Search for the cell housing the specified text and yield its [x, y] center coordinate. 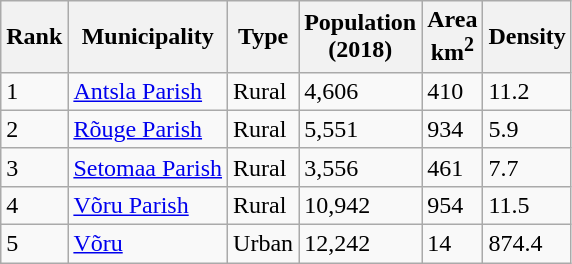
461 [452, 167]
934 [452, 129]
954 [452, 205]
874.4 [527, 244]
14 [452, 244]
10,942 [360, 205]
Setomaa Parish [148, 167]
7.7 [527, 167]
3 [34, 167]
5 [34, 244]
4,606 [360, 91]
12,242 [360, 244]
2 [34, 129]
Type [264, 37]
Antsla Parish [148, 91]
3,556 [360, 167]
Areakm2 [452, 37]
Rank [34, 37]
1 [34, 91]
410 [452, 91]
5.9 [527, 129]
Võru Parish [148, 205]
11.2 [527, 91]
Population(2018) [360, 37]
Municipality [148, 37]
11.5 [527, 205]
Urban [264, 244]
Rõuge Parish [148, 129]
Density [527, 37]
Võru [148, 244]
5,551 [360, 129]
4 [34, 205]
